Search for the cell housing the specified text and yield its [x, y] center coordinate. 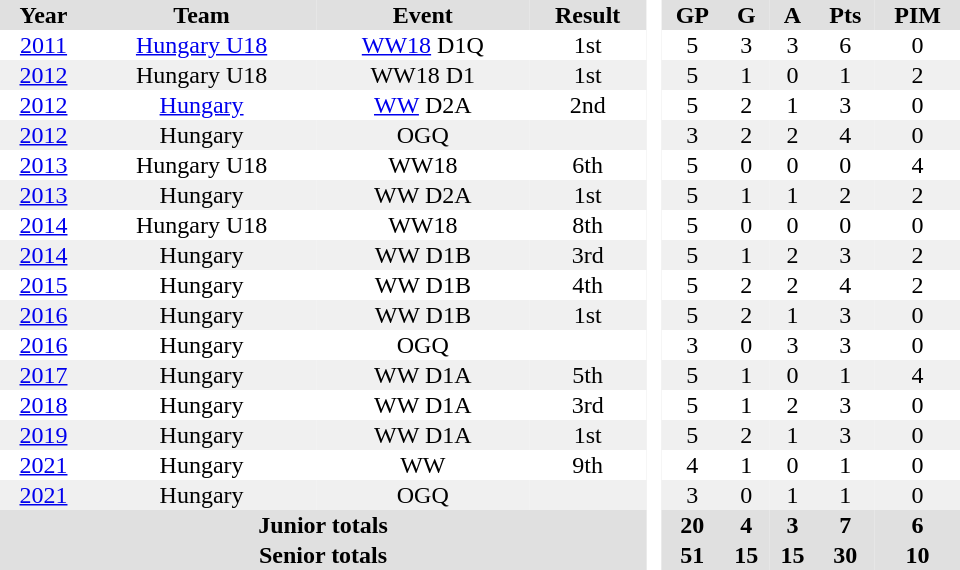
A [792, 15]
30 [845, 555]
Year [44, 15]
Pts [845, 15]
4th [588, 285]
Event [422, 15]
G [746, 15]
9th [588, 465]
GP [692, 15]
WW18 D1Q [422, 45]
Senior totals [323, 555]
6th [588, 165]
2019 [44, 435]
WW [422, 465]
20 [692, 525]
51 [692, 555]
2015 [44, 285]
PIM [918, 15]
10 [918, 555]
7 [845, 525]
5th [588, 375]
Result [588, 15]
Team [202, 15]
Junior totals [323, 525]
2nd [588, 105]
2018 [44, 405]
2011 [44, 45]
WW18 D1 [422, 75]
2017 [44, 375]
8th [588, 225]
